Identify which cell holds the provided text, then report its [x, y] central coordinate. 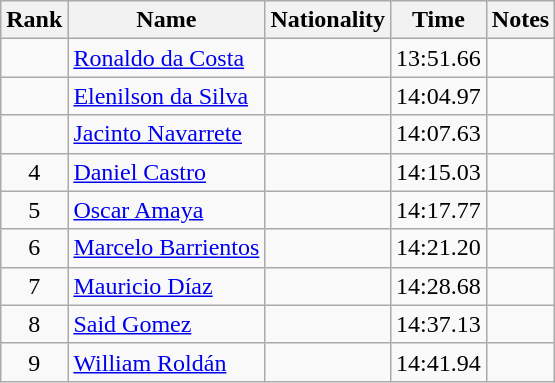
9 [34, 362]
14:37.13 [439, 324]
Rank [34, 20]
Nationality [328, 20]
5 [34, 210]
Oscar Amaya [166, 210]
14:21.20 [439, 248]
14:07.63 [439, 134]
Mauricio Díaz [166, 286]
13:51.66 [439, 58]
14:17.77 [439, 210]
Time [439, 20]
14:04.97 [439, 96]
Ronaldo da Costa [166, 58]
Elenilson da Silva [166, 96]
6 [34, 248]
Jacinto Navarrete [166, 134]
Marcelo Barrientos [166, 248]
7 [34, 286]
14:28.68 [439, 286]
Notes [520, 20]
Name [166, 20]
14:41.94 [439, 362]
4 [34, 172]
William Roldán [166, 362]
Said Gomez [166, 324]
14:15.03 [439, 172]
Daniel Castro [166, 172]
8 [34, 324]
